Pinpoint the cell where the given text exists, returning its [x, y] midpoint coordinate. 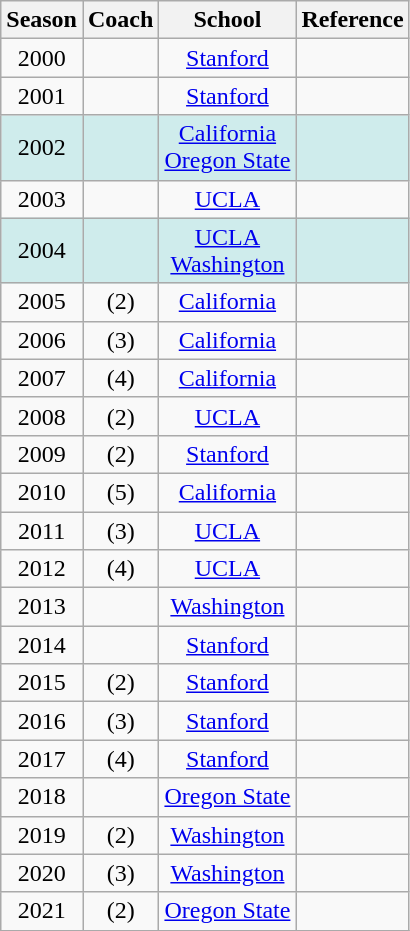
Season [42, 20]
2005 [42, 302]
2013 [42, 607]
2001 [42, 96]
2018 [42, 797]
Reference [352, 20]
2016 [42, 721]
(5) [120, 492]
2011 [42, 531]
School [228, 20]
2004 [42, 250]
2008 [42, 416]
2006 [42, 340]
2002 [42, 148]
CaliforniaOregon State [228, 148]
2021 [42, 911]
UCLAWashington [228, 250]
2003 [42, 199]
2000 [42, 58]
2007 [42, 378]
2014 [42, 645]
2010 [42, 492]
Coach [120, 20]
2015 [42, 683]
2009 [42, 454]
2020 [42, 873]
2019 [42, 835]
2012 [42, 569]
2017 [42, 759]
